Return [x, y] of the center of cell containing provided text 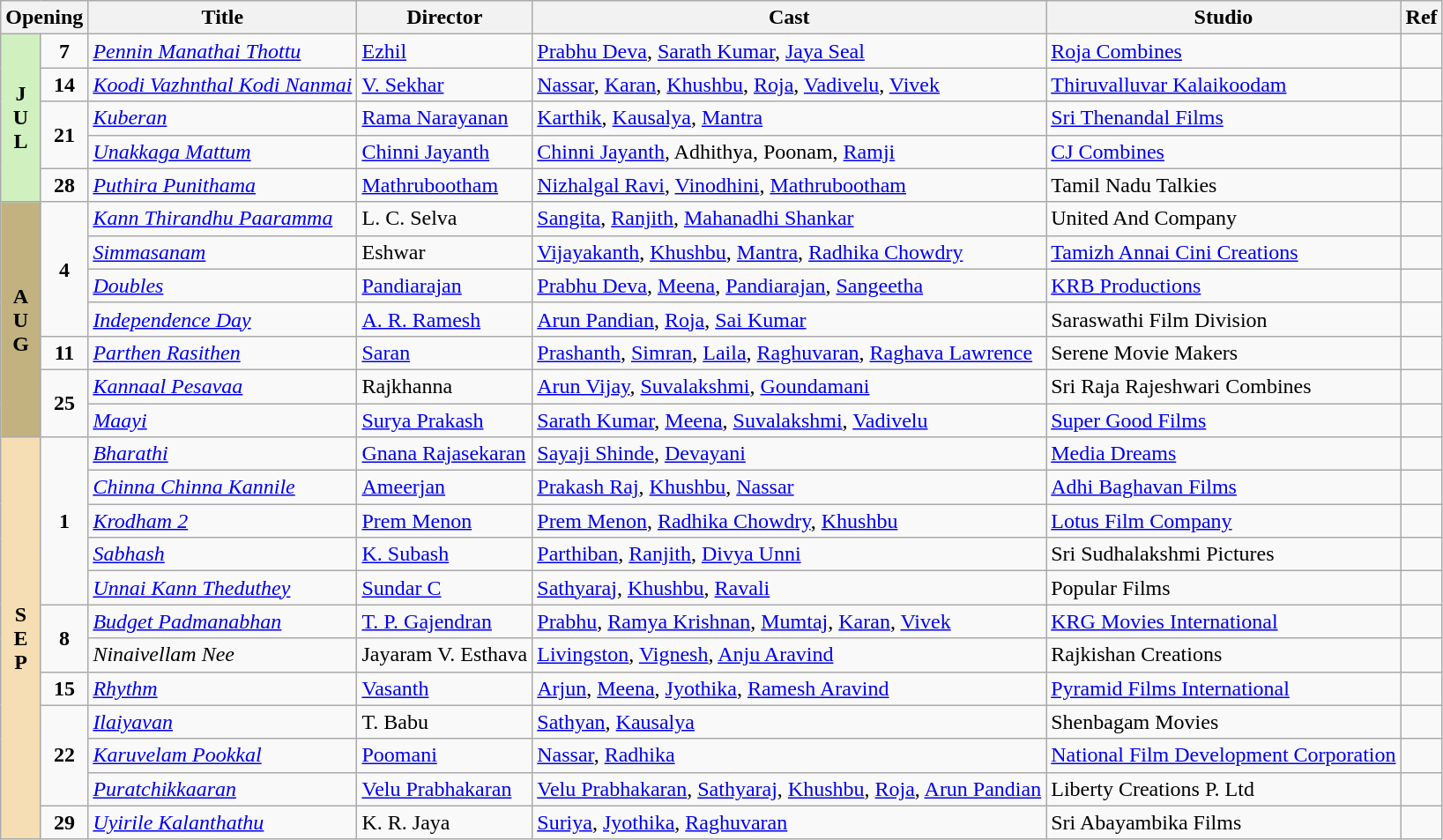
Prakash Raj, Khushbu, Nassar [790, 487]
Sathyaraj, Khushbu, Ravali [790, 588]
Chinni Jayanth, Adhithya, Poonam, Ramji [790, 152]
Sathyan, Kausalya [790, 722]
Puratchikkaaran [222, 789]
Karthik, Kausalya, Mantra [790, 118]
11 [64, 353]
Prabhu Deva, Meena, Pandiarajan, Sangeetha [790, 286]
Velu Prabhakaran, Sathyaraj, Khushbu, Roja, Arun Pandian [790, 789]
21 [64, 135]
L. C. Selva [444, 219]
United And Company [1224, 219]
Rajkishan Creations [1224, 655]
Rama Narayanan [444, 118]
Sri Thenandal Films [1224, 118]
Livingston, Vignesh, Anju Aravind [790, 655]
Independence Day [222, 319]
Nassar, Karan, Khushbu, Roja, Vadivelu, Vivek [790, 85]
7 [64, 51]
Sabhash [222, 554]
CJ Combines [1224, 152]
Ilaiyavan [222, 722]
Pyramid Films International [1224, 688]
Ninaivellam Nee [222, 655]
Sri Sudhalakshmi Pictures [1224, 554]
Kuberan [222, 118]
Krodham 2 [222, 521]
Nizhalgal Ravi, Vinodhini, Mathrubootham [790, 185]
Surya Prakash [444, 420]
SEP [21, 638]
Puthira Punithama [222, 185]
Arjun, Meena, Jyothika, Ramesh Aravind [790, 688]
Sayaji Shinde, Devayani [790, 454]
Eshwar [444, 252]
K. R. Jaya [444, 822]
Jayaram V. Esthava [444, 655]
Unnai Kann Theduthey [222, 588]
Pennin Manathai Thottu [222, 51]
Chinni Jayanth [444, 152]
JUL [21, 118]
Saraswathi Film Division [1224, 319]
Mathrubootham [444, 185]
Gnana Rajasekaran [444, 454]
Lotus Film Company [1224, 521]
V. Sekhar [444, 85]
Adhi Baghavan Films [1224, 487]
Rhythm [222, 688]
Rajkhanna [444, 386]
Director [444, 18]
Ameerjan [444, 487]
Maayi [222, 420]
Karuvelam Pookkal [222, 755]
Prem Menon, Radhika Chowdry, Khushbu [790, 521]
Sangita, Ranjith, Mahanadhi Shankar [790, 219]
Unakkaga Mattum [222, 152]
AUG [21, 319]
Kannaal Pesavaa [222, 386]
25 [64, 403]
Shenbagam Movies [1224, 722]
15 [64, 688]
T. Babu [444, 722]
Velu Prabhakaran [444, 789]
1 [64, 521]
Nassar, Radhika [790, 755]
Simmasanam [222, 252]
Title [222, 18]
Prem Menon [444, 521]
Suriya, Jyothika, Raghuvaran [790, 822]
Prabhu, Ramya Krishnan, Mumtaj, Karan, Vivek [790, 621]
Liberty Creations P. Ltd [1224, 789]
Arun Vijay, Suvalakshmi, Goundamani [790, 386]
Super Good Films [1224, 420]
Tamil Nadu Talkies [1224, 185]
A. R. Ramesh [444, 319]
Parthiban, Ranjith, Divya Unni [790, 554]
Prashanth, Simran, Laila, Raghuvaran, Raghava Lawrence [790, 353]
KRG Movies International [1224, 621]
14 [64, 85]
Sri Raja Rajeshwari Combines [1224, 386]
Koodi Vazhnthal Kodi Nanmai [222, 85]
Vasanth [444, 688]
Opening [44, 18]
Kann Thirandhu Paaramma [222, 219]
Cast [790, 18]
28 [64, 185]
Chinna Chinna Kannile [222, 487]
Arun Pandian, Roja, Sai Kumar [790, 319]
Saran [444, 353]
Tamizh Annai Cini Creations [1224, 252]
Serene Movie Makers [1224, 353]
Ref [1421, 18]
Ezhil [444, 51]
Vijayakanth, Khushbu, Mantra, Radhika Chowdry [790, 252]
22 [64, 755]
Popular Films [1224, 588]
Bharathi [222, 454]
Uyirile Kalanthathu [222, 822]
29 [64, 822]
Roja Combines [1224, 51]
Sri Abayambika Films [1224, 822]
Sundar C [444, 588]
Prabhu Deva, Sarath Kumar, Jaya Seal [790, 51]
Doubles [222, 286]
8 [64, 638]
4 [64, 269]
Parthen Rasithen [222, 353]
Pandiarajan [444, 286]
Poomani [444, 755]
Budget Padmanabhan [222, 621]
Studio [1224, 18]
KRB Productions [1224, 286]
Media Dreams [1224, 454]
Thiruvalluvar Kalaikoodam [1224, 85]
T. P. Gajendran [444, 621]
K. Subash [444, 554]
National Film Development Corporation [1224, 755]
Sarath Kumar, Meena, Suvalakshmi, Vadivelu [790, 420]
